Find where the given text appears and provide that cell's center as (x, y) coordinate. 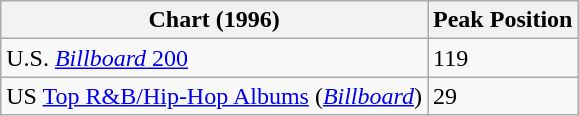
29 (503, 96)
Peak Position (503, 20)
US Top R&B/Hip-Hop Albums (Billboard) (214, 96)
Chart (1996) (214, 20)
U.S. Billboard 200 (214, 58)
119 (503, 58)
